Pinpoint the cell where the given text exists, returning its [X, Y] midpoint coordinate. 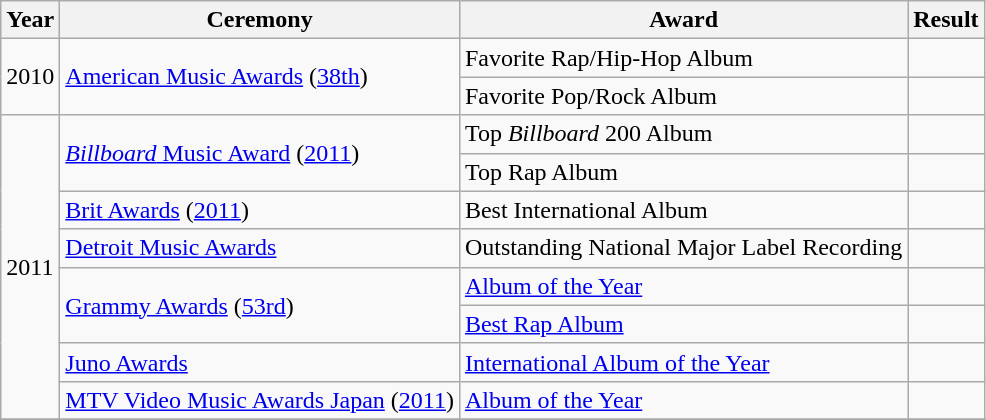
Billboard Music Award (2011) [260, 153]
American Music Awards (38th) [260, 77]
Top Rap Album [683, 172]
Favorite Pop/Rock Album [683, 96]
MTV Video Music Awards Japan (2011) [260, 400]
Best International Album [683, 210]
Best Rap Album [683, 324]
2011 [30, 267]
Outstanding National Major Label Recording [683, 248]
Detroit Music Awards [260, 248]
Brit Awards (2011) [260, 210]
Ceremony [260, 20]
International Album of the Year [683, 362]
Top Billboard 200 Album [683, 134]
Award [683, 20]
2010 [30, 77]
Result [946, 20]
Year [30, 20]
Favorite Rap/Hip-Hop Album [683, 58]
Juno Awards [260, 362]
Grammy Awards (53rd) [260, 305]
